Output the (x, y) coordinate of the center of the cell containing the given text.  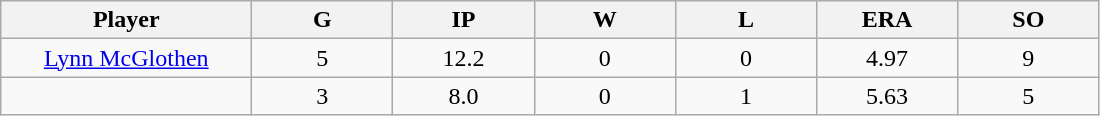
L (746, 20)
9 (1028, 58)
1 (746, 96)
G (322, 20)
IP (464, 20)
SO (1028, 20)
Player (126, 20)
W (604, 20)
12.2 (464, 58)
8.0 (464, 96)
4.97 (886, 58)
ERA (886, 20)
5.63 (886, 96)
3 (322, 96)
Lynn McGlothen (126, 58)
